Scan for the cell matching the given text and deliver its [x, y] coordinate at center. 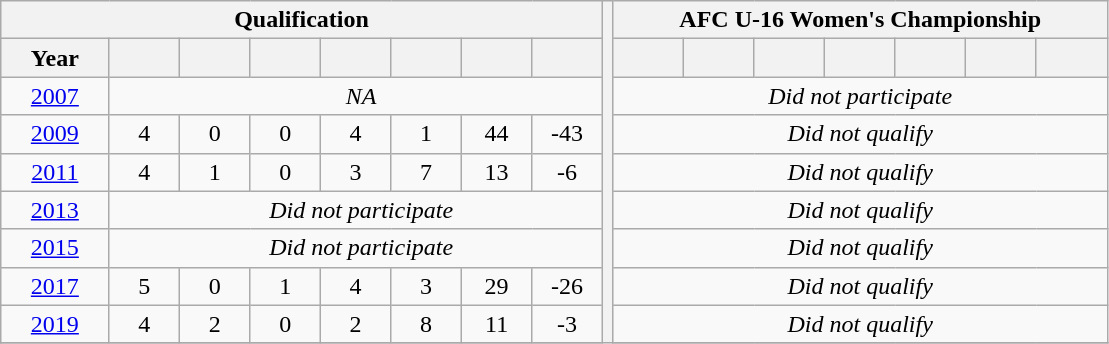
2011 [55, 172]
2007 [55, 96]
AFC U-16 Women's Championship [860, 20]
13 [496, 172]
7 [426, 172]
Year [55, 58]
2013 [55, 210]
8 [426, 324]
NA [361, 96]
2019 [55, 324]
-6 [567, 172]
11 [496, 324]
2015 [55, 248]
Qualification [302, 20]
-43 [567, 134]
-26 [567, 286]
29 [496, 286]
-3 [567, 324]
5 [144, 286]
44 [496, 134]
2009 [55, 134]
2017 [55, 286]
